Scan for the cell matching the given text and deliver its [X, Y] coordinate at center. 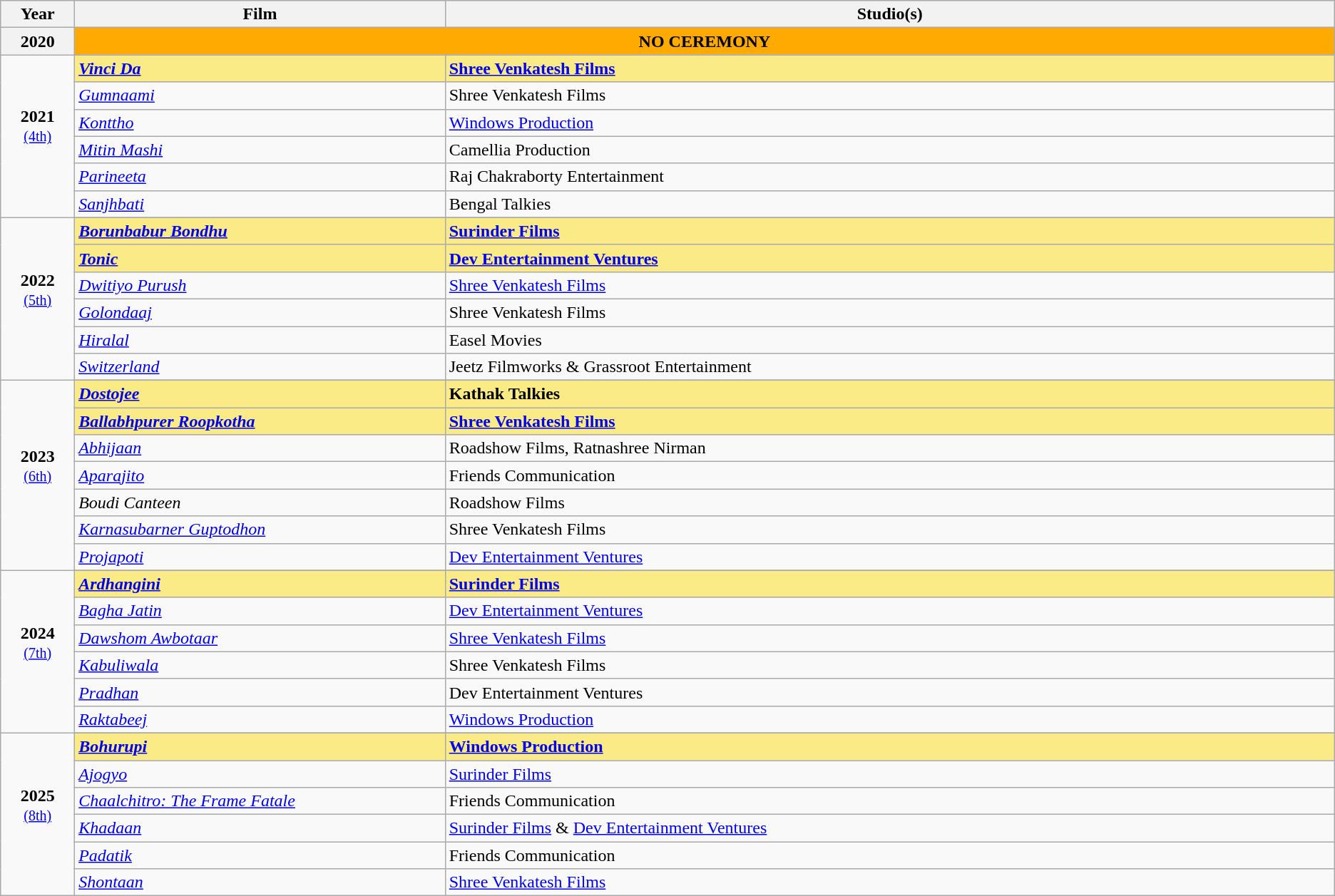
Bohurupi [260, 746]
Dostojee [260, 394]
Mitin Mashi [260, 150]
Switzerland [260, 367]
Roadshow Films, Ratnashree Nirman [890, 448]
Padatik [260, 855]
Gumnaami [260, 96]
Tonic [260, 258]
Chaalchitro: The Frame Fatale [260, 801]
Aparajito [260, 475]
Easel Movies [890, 340]
Dwitiyo Purush [260, 285]
Jeetz Filmworks & Grassroot Entertainment [890, 367]
Film [260, 14]
Abhijaan [260, 448]
Vinci Da [260, 68]
Ballabhpurer Roopkotha [260, 421]
2020 [38, 41]
Ardhangini [260, 584]
Surinder Films & Dev Entertainment Ventures [890, 828]
Pradhan [260, 692]
Bagha Jatin [260, 611]
Borunbabur Bondhu [260, 231]
2024 (7th) [38, 652]
Sanjhbati [260, 204]
Konttho [260, 123]
Parineeta [260, 177]
Camellia Production [890, 150]
Studio(s) [890, 14]
Kathak Talkies [890, 394]
Ajogyo [260, 773]
Khadaan [260, 828]
2023 (6th) [38, 475]
2022 (5th) [38, 299]
Roadshow Films [890, 503]
Golondaaj [260, 312]
Boudi Canteen [260, 503]
Year [38, 14]
Shontaan [260, 882]
Hiralal [260, 340]
2021 (4th) [38, 136]
Dawshom Awbotaar [260, 638]
Projapoti [260, 557]
Karnasubarner Guptodhon [260, 530]
Raktabeej [260, 719]
2025 (8th) [38, 814]
Kabuliwala [260, 665]
NO CEREMONY [705, 41]
Bengal Talkies [890, 204]
Raj Chakraborty Entertainment [890, 177]
